Detect which cell encompasses the target text, then output its (X, Y) center coordinate. 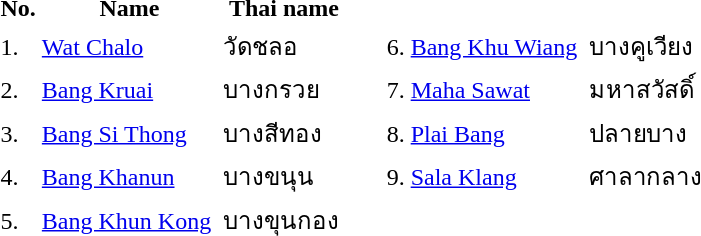
6. (396, 46)
Maha Sawat (497, 90)
Bang Khu Wiang (497, 46)
Bang Kruai (129, 90)
7. (396, 90)
8. (396, 133)
Sala Klang (497, 176)
Bang Si Thong (129, 133)
Plai Bang (497, 133)
บางกรวย (284, 90)
9. (396, 176)
Wat Chalo (129, 46)
บางขนุน (284, 176)
วัดชลอ (284, 46)
บางสีทอง (284, 133)
Bang Khanun (129, 176)
